Search for the cell housing the specified text and yield its (X, Y) center coordinate. 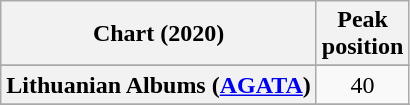
40 (362, 85)
Lithuanian Albums (AGATA) (159, 85)
Chart (2020) (159, 34)
Peakposition (362, 34)
